From the cell containing the given text, extract its center point as (x, y) coordinate. 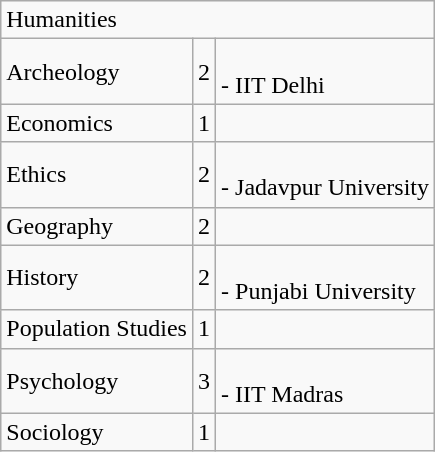
History (97, 278)
- IIT Madras (326, 380)
Archeology (97, 72)
3 (204, 380)
Geography (97, 226)
Psychology (97, 380)
- Punjabi University (326, 278)
Ethics (97, 174)
- Jadavpur University (326, 174)
Economics (97, 123)
Population Studies (97, 329)
- IIT Delhi (326, 72)
Sociology (97, 432)
Humanities (218, 20)
